Locate the cell with the specified text and output its (x, y) center coordinate. 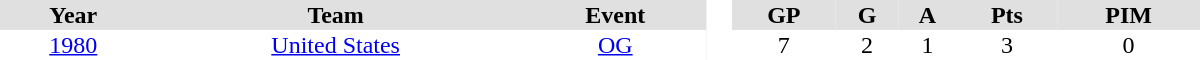
1 (927, 45)
OG (616, 45)
United States (336, 45)
Event (616, 15)
Team (336, 15)
Year (74, 15)
PIM (1128, 15)
1980 (74, 45)
GP (784, 15)
G (867, 15)
0 (1128, 45)
7 (784, 45)
A (927, 15)
3 (1008, 45)
Pts (1008, 15)
2 (867, 45)
